Provide the [x, y] coordinate of the cell's center where the given text is located.  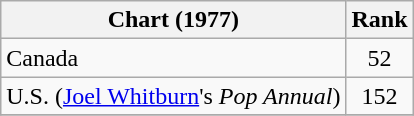
152 [380, 96]
Canada [174, 58]
U.S. (Joel Whitburn's Pop Annual) [174, 96]
Chart (1977) [174, 20]
Rank [380, 20]
52 [380, 58]
